Output the [X, Y] coordinate of the center of the cell containing the given text.  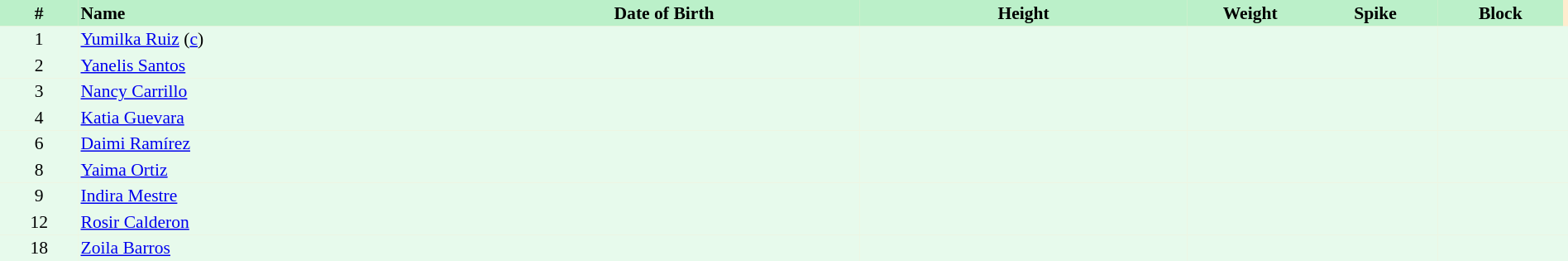
4 [39, 118]
# [39, 13]
2 [39, 65]
9 [39, 196]
Weight [1250, 13]
Yumilka Ruiz (c) [273, 40]
Height [1024, 13]
Katia Guevara [273, 118]
1 [39, 40]
3 [39, 91]
Indira Mestre [273, 196]
Spike [1374, 13]
Nancy Carrillo [273, 91]
Daimi Ramírez [273, 144]
Name [273, 13]
8 [39, 170]
Block [1500, 13]
Date of Birth [664, 13]
Rosir Calderon [273, 222]
12 [39, 222]
Yanelis Santos [273, 65]
Yaima Ortiz [273, 170]
6 [39, 144]
